Return [x, y] of the center of cell containing provided text 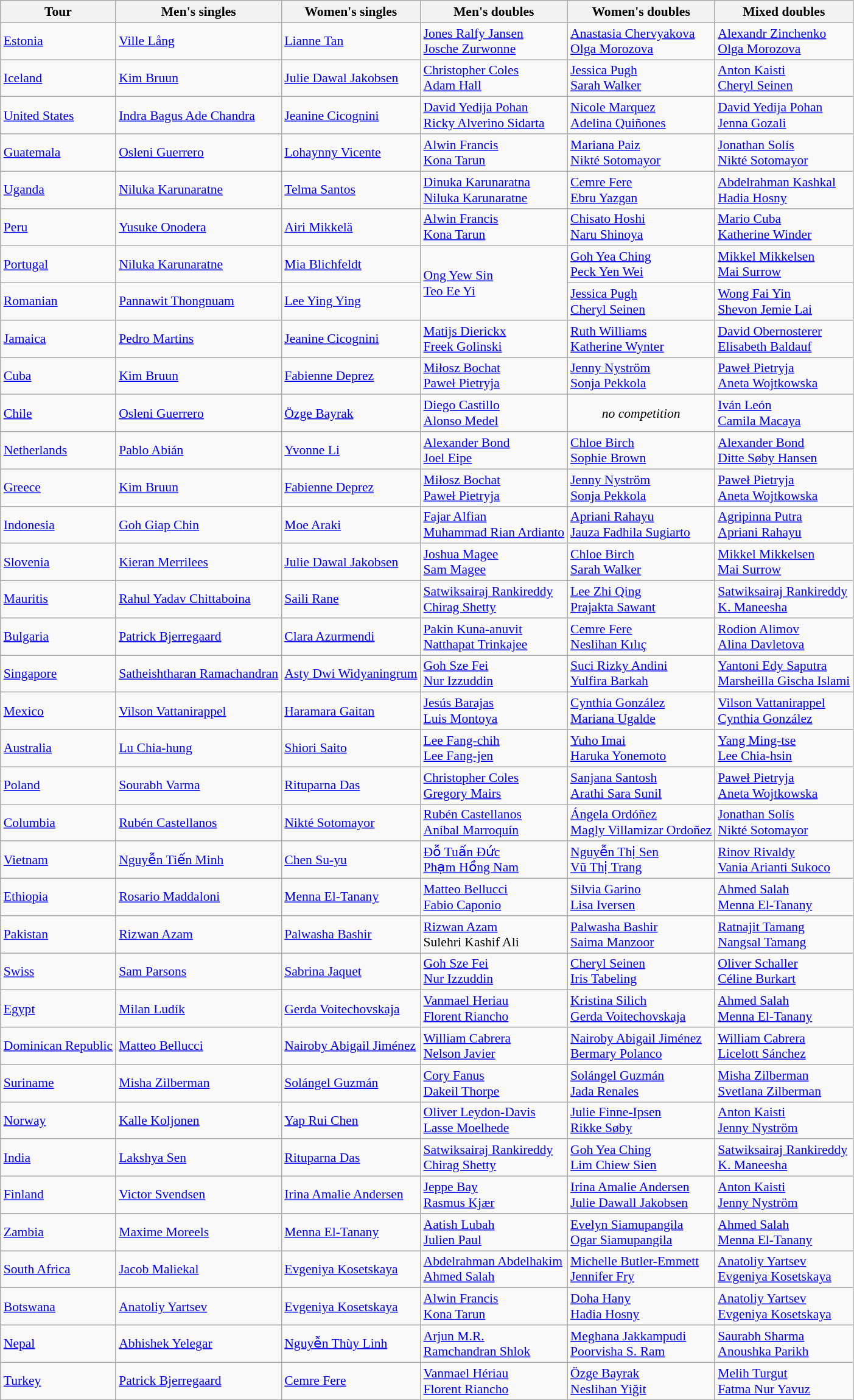
Yap Rui Chen [351, 1120]
Lohaynny Vicente [351, 152]
Nepal [58, 1343]
Cheryl Seinen Iris Tabeling [641, 972]
Saurabh Sharma Anoushka Parikh [784, 1343]
Aatish Lubah Julien Paul [494, 1233]
Nguyễn Thị Sen Vũ Thị Trang [641, 860]
Nairoby Abigail Jiménez Bermary Polanco [641, 1046]
Telma Santos [351, 190]
Singapore [58, 674]
Egypt [58, 1008]
Chloe Birch Sophie Brown [641, 451]
Rosario Maddaloni [198, 898]
Lee Fang-chih Lee Fang-jen [494, 748]
Chile [58, 413]
Poland [58, 786]
Bulgaria [58, 637]
Rizwan Azam Sulehri Kashif Ali [494, 934]
Pakistan [58, 934]
Anastasia Chervyakova Olga Morozova [641, 41]
Yang Ming-tse Lee Chia-hsin [784, 748]
Pablo Abián [198, 451]
Iceland [58, 78]
Misha Zilberman [198, 1083]
Ville Lång [198, 41]
Ethiopia [58, 898]
Goh Giap Chin [198, 525]
Anatoliy Yartsev [198, 1307]
South Africa [58, 1269]
Ángela Ordóñez Magly Villamizar Ordoñez [641, 822]
Nguyễn Thùy Linh [351, 1343]
Joshua Magee Sam Magee [494, 563]
Airi Mikkelä [351, 227]
Slovenia [58, 563]
Satheishtharan Ramachandran [198, 674]
Lianne Tan [351, 41]
Columbia [58, 822]
David Yedija Pohan Ricky Alverino Sidarta [494, 116]
Kalle Koljonen [198, 1120]
Jones Ralfy Jansen Josche Zurwonne [494, 41]
Peru [58, 227]
Uganda [58, 190]
Alexander Bond Joel Eipe [494, 451]
Dinuka Karunaratna Niluka Karunaratne [494, 190]
Asty Dwi Widyaningrum [351, 674]
Suriname [58, 1083]
Ruth Williams Katherine Wynter [641, 339]
Alexander Bond Ditte Søby Hansen [784, 451]
Pakin Kuna-anuvit Natthapat Trinkajee [494, 637]
Shiori Saito [351, 748]
Fajar Alfian Muhammad Rian Ardianto [494, 525]
Palwasha Bashir Saima Manzoor [641, 934]
Michelle Butler-Emmett Jennifer Fry [641, 1269]
Women's doubles [641, 12]
Palwasha Bashir [351, 934]
Kristina Silich Gerda Voitechovskaja [641, 1008]
Arjun M.R. Ramchandran Shlok [494, 1343]
Saili Rane [351, 599]
Guatemala [58, 152]
Pannawit Thongnuam [198, 302]
Mixed doubles [784, 12]
Lee Ying Ying [351, 302]
Women's singles [351, 12]
Melih Turgut Fatma Nur Yavuz [784, 1381]
William Cabrera Licelott Sánchez [784, 1046]
Oliver Schaller Céline Burkart [784, 972]
Indra Bagus Ade Chandra [198, 116]
Doha Hany Hadia Hosny [641, 1307]
Özge Bayrak Neslihan Yiğit [641, 1381]
Rinov Rivaldy Vania Arianti Sukoco [784, 860]
Jessica Pugh Sarah Walker [641, 78]
William Cabrera Nelson Javier [494, 1046]
Milan Ludík [198, 1008]
Jacob Maliekal [198, 1269]
David Obernosterer Elisabeth Baldauf [784, 339]
Goh Yea Ching Peck Yen Wei [641, 264]
Haramara Gaitan [351, 711]
Botswana [58, 1307]
Goh Yea Ching Lim Chiew Sien [641, 1158]
Clara Azurmendi [351, 637]
Christopher Coles Adam Hall [494, 78]
Zambia [58, 1233]
Greece [58, 487]
Suci Rizky Andini Yulfira Barkah [641, 674]
Özge Bayrak [351, 413]
Sabrina Jaquet [351, 972]
Rahul Yadav Chittaboina [198, 599]
Finland [58, 1195]
Yantoni Edy Saputra Marsheilla Gischa Islami [784, 674]
Indonesia [58, 525]
Men's singles [198, 12]
David Yedija Pohan Jenna Gozali [784, 116]
Alexandr Zinchenko Olga Morozova [784, 41]
Nairoby Abigail Jiménez [351, 1046]
Australia [58, 748]
Yvonne Li [351, 451]
Lee Zhi Qing Prajakta Sawant [641, 599]
Lu Chia-hung [198, 748]
Cuba [58, 376]
Tour [58, 12]
Evelyn Siamupangila Ogar Siamupangila [641, 1233]
Rodion Alimov Alina Davletova [784, 637]
Sourabh Varma [198, 786]
Victor Svendsen [198, 1195]
Oliver Leydon-Davis Lasse Moelhede [494, 1120]
Silvia Garino Lisa Iversen [641, 898]
India [58, 1158]
Cemre Fere [351, 1381]
Yusuke Onodera [198, 227]
Jessica Pugh Cheryl Seinen [641, 302]
Portugal [58, 264]
Kieran Merrilees [198, 563]
Vilson Vattanirappel [198, 711]
Matteo Bellucci Fabio Caponio [494, 898]
Men's doubles [494, 12]
Jesús Barajas Luis Montoya [494, 711]
Mariana Paiz Nikté Sotomayor [641, 152]
Solángel Guzmán [351, 1083]
Abhishek Yelegar [198, 1343]
Irina Amalie Andersen Julie Dawall Jakobsen [641, 1195]
Nicole Marquez Adelina Quiñones [641, 116]
Diego Castillo Alonso Medel [494, 413]
Nguyễn Tiến Minh [198, 860]
Gerda Voitechovskaja [351, 1008]
Iván León Camila Macaya [784, 413]
Matijs Dierickx Freek Golinski [494, 339]
Swiss [58, 972]
Wong Fai Yin Shevon Jemie Lai [784, 302]
Christopher Coles Gregory Mairs [494, 786]
no competition [641, 413]
Turkey [58, 1381]
Julie Finne-Ipsen Rikke Søby [641, 1120]
Jeppe Bay Rasmus Kjær [494, 1195]
Nikté Sotomayor [351, 822]
Matteo Bellucci [198, 1046]
Cynthia González Mariana Ugalde [641, 711]
Rubén Castellanos [198, 822]
Mario Cuba Katherine Winder [784, 227]
Rubén Castellanos Aníbal Marroquín [494, 822]
Yuho Imai Haruka Yonemoto [641, 748]
Dominican Republic [58, 1046]
Irina Amalie Andersen [351, 1195]
Mia Blichfeldt [351, 264]
Misha Zilberman Svetlana Zilberman [784, 1083]
Abdelrahman Kashkal Hadia Hosny [784, 190]
Chisato Hoshi Naru Shinoya [641, 227]
Jamaica [58, 339]
Solángel Guzmán Jada Renales [641, 1083]
United States [58, 116]
Lakshya Sen [198, 1158]
Moe Araki [351, 525]
Ong Yew Sin Teo Ee Yi [494, 283]
Vanmael Heriau Florent Riancho [494, 1008]
Netherlands [58, 451]
Mauritis [58, 599]
Cemre Fere Ebru Yazgan [641, 190]
Pedro Martins [198, 339]
Romanian [58, 302]
Chloe Birch Sarah Walker [641, 563]
Vietnam [58, 860]
Đỗ Tuấn Đức Phạm Hồng Nam [494, 860]
Agripinna Putra Apriani Rahayu [784, 525]
Cory Fanus Dakeil Thorpe [494, 1083]
Chen Su-yu [351, 860]
Mexico [58, 711]
Meghana Jakkampudi Poorvisha S. Ram [641, 1343]
Vanmael Hériau Florent Riancho [494, 1381]
Rizwan Azam [198, 934]
Cemre Fere Neslihan Kılıç [641, 637]
Ratnajit Tamang Nangsal Tamang [784, 934]
Apriani Rahayu Jauza Fadhila Sugiarto [641, 525]
Sanjana Santosh Arathi Sara Sunil [641, 786]
Vilson Vattanirappel Cynthia González [784, 711]
Estonia [58, 41]
Sam Parsons [198, 972]
Abdelrahman Abdelhakim Ahmed Salah [494, 1269]
Norway [58, 1120]
Anton Kaisti Cheryl Seinen [784, 78]
Maxime Moreels [198, 1233]
